Return [x, y] of the center of cell containing provided text 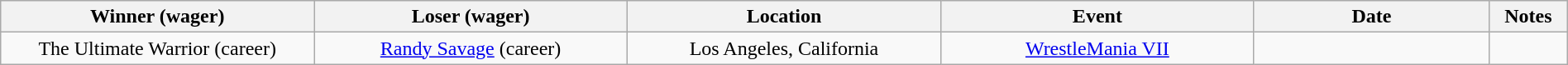
Randy Savage (career) [471, 48]
Los Angeles, California [784, 48]
Date [1371, 17]
WrestleMania VII [1097, 48]
Location [784, 17]
Event [1097, 17]
Winner (wager) [157, 17]
Loser (wager) [471, 17]
Notes [1528, 17]
The Ultimate Warrior (career) [157, 48]
